Capture the cell that displays the provided text and extract its (x, y) central coordinate. 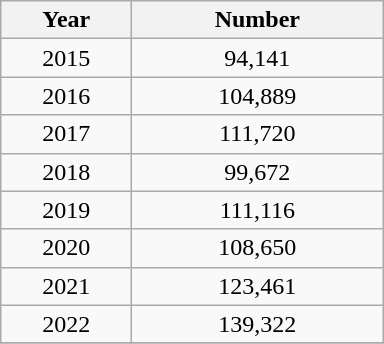
94,141 (258, 58)
2019 (66, 210)
123,461 (258, 286)
2015 (66, 58)
Number (258, 20)
104,889 (258, 96)
2018 (66, 172)
111,116 (258, 210)
111,720 (258, 134)
108,650 (258, 248)
2021 (66, 286)
Year (66, 20)
2020 (66, 248)
99,672 (258, 172)
2022 (66, 324)
139,322 (258, 324)
2017 (66, 134)
2016 (66, 96)
